Scan for the cell matching the given text and deliver its (x, y) coordinate at center. 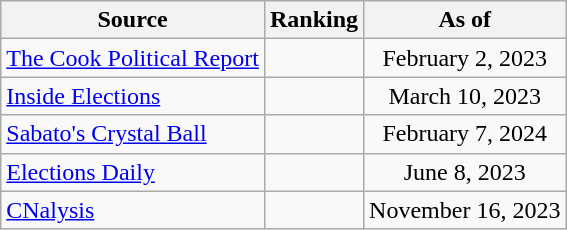
Inside Elections (133, 96)
Sabato's Crystal Ball (133, 134)
Elections Daily (133, 172)
Source (133, 20)
CNalysis (133, 210)
November 16, 2023 (465, 210)
February 7, 2024 (465, 134)
June 8, 2023 (465, 172)
The Cook Political Report (133, 58)
Ranking (314, 20)
February 2, 2023 (465, 58)
As of (465, 20)
March 10, 2023 (465, 96)
